Detect which cell encompasses the target text, then output its [x, y] center coordinate. 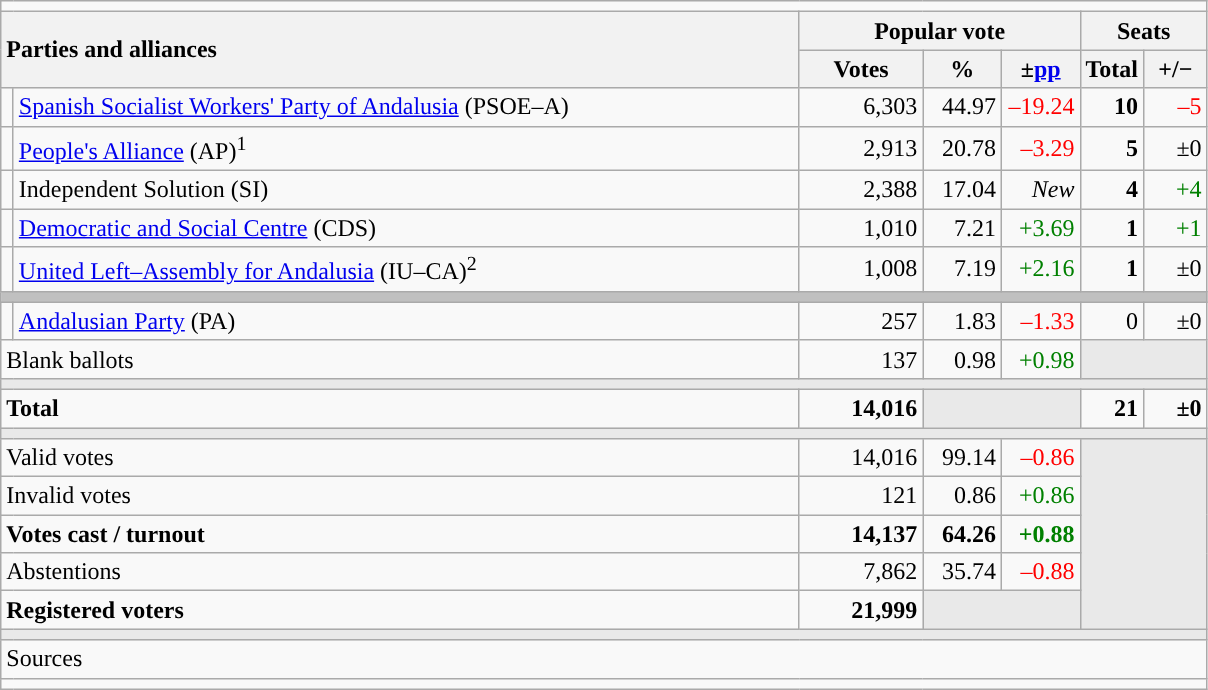
Seats [1144, 31]
17.04 [962, 190]
Invalid votes [400, 496]
+0.98 [1040, 359]
Registered voters [400, 610]
Independent Solution (SI) [406, 190]
21 [1112, 408]
+4 [1176, 190]
–1.33 [1040, 321]
Popular vote [940, 31]
Abstentions [400, 572]
Democratic and Social Centre (CDS) [406, 228]
44.97 [962, 107]
2,388 [861, 190]
Parties and alliances [400, 50]
14,137 [861, 534]
21,999 [861, 610]
6,303 [861, 107]
United Left–Assembly for Andalusia (IU–CA)2 [406, 270]
5 [1112, 148]
Sources [604, 659]
–3.29 [1040, 148]
121 [861, 496]
–19.24 [1040, 107]
+/− [1176, 69]
137 [861, 359]
7,862 [861, 572]
–0.88 [1040, 572]
Votes [861, 69]
1,008 [861, 270]
257 [861, 321]
People's Alliance (AP)1 [406, 148]
+0.86 [1040, 496]
+1 [1176, 228]
±pp [1040, 69]
0.98 [962, 359]
99.14 [962, 458]
+0.88 [1040, 534]
% [962, 69]
–0.86 [1040, 458]
0 [1112, 321]
Spanish Socialist Workers' Party of Andalusia (PSOE–A) [406, 107]
–5 [1176, 107]
+3.69 [1040, 228]
35.74 [962, 572]
4 [1112, 190]
2,913 [861, 148]
7.19 [962, 270]
7.21 [962, 228]
New [1040, 190]
Andalusian Party (PA) [406, 321]
+2.16 [1040, 270]
Blank ballots [400, 359]
20.78 [962, 148]
Valid votes [400, 458]
Votes cast / turnout [400, 534]
64.26 [962, 534]
0.86 [962, 496]
1,010 [861, 228]
1.83 [962, 321]
10 [1112, 107]
